Scan for the cell matching the given text and deliver its [X, Y] coordinate at center. 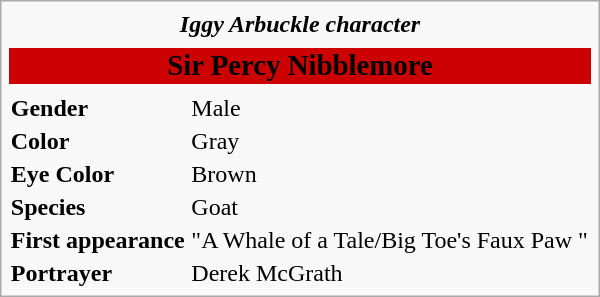
Species [98, 207]
Gray [390, 141]
Gender [98, 108]
Male [390, 108]
Goat [390, 207]
"A Whale of a Tale/Big Toe's Faux Paw " [390, 240]
Eye Color [98, 174]
Portrayer [98, 273]
First appearance [98, 240]
Sir Percy Nibblemore [300, 66]
Brown [390, 174]
Iggy Arbuckle character [300, 24]
Derek McGrath [390, 273]
Color [98, 141]
